Capture the cell that displays the provided text and extract its [x, y] central coordinate. 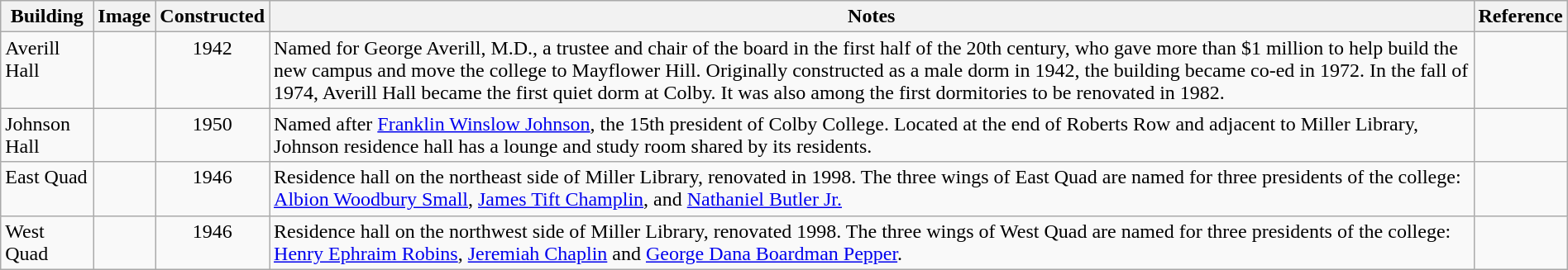
Johnson Hall [47, 135]
East Quad [47, 188]
West Quad [47, 243]
Averill Hall [47, 70]
Building [47, 17]
Image [124, 17]
1950 [213, 135]
1942 [213, 70]
Constructed [213, 17]
Notes [872, 17]
Reference [1520, 17]
